Search for the cell housing the specified text and yield its (X, Y) center coordinate. 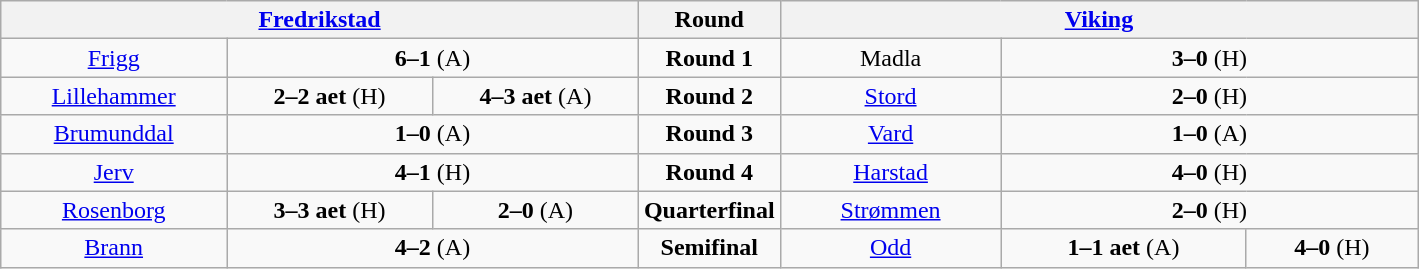
Round 4 (709, 172)
1–1 aet (A) (1124, 248)
3–0 (H) (1210, 58)
Round 1 (709, 58)
Jerv (114, 172)
Vard (890, 134)
Viking (1099, 20)
4–1 (H) (433, 172)
Stord (890, 96)
2–0 (A) (536, 210)
2–2 aet (H) (330, 96)
Lillehammer (114, 96)
Fredrikstad (320, 20)
Strømmen (890, 210)
4–3 aet (A) (536, 96)
Round 2 (709, 96)
Odd (890, 248)
Semifinal (709, 248)
6–1 (A) (433, 58)
Round 3 (709, 134)
Harstad (890, 172)
3–3 aet (H) (330, 210)
Madla (890, 58)
Brumunddal (114, 134)
Quarterfinal (709, 210)
Brann (114, 248)
Rosenborg (114, 210)
4–2 (A) (433, 248)
Round (709, 20)
Frigg (114, 58)
